Return the (X, Y) coordinate for the center point of the cell that contains the specified text.  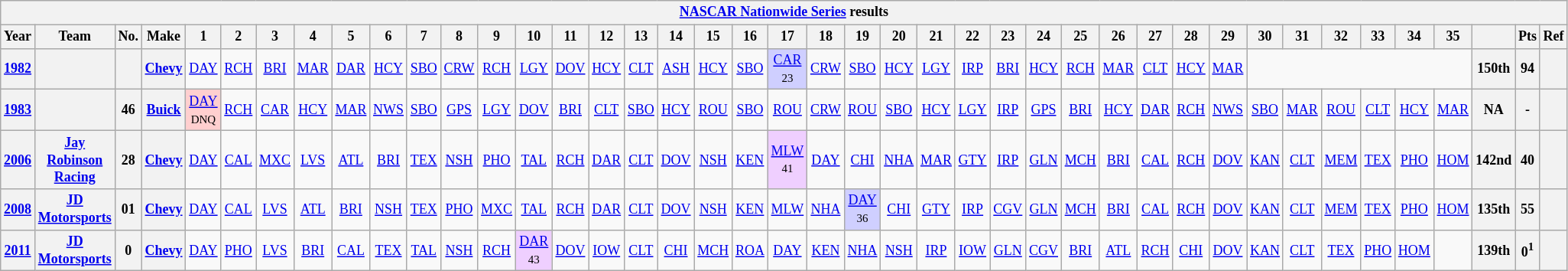
25 (1080, 37)
DAY36 (862, 210)
NA (1494, 110)
19 (862, 37)
10 (534, 37)
142nd (1494, 159)
9 (497, 37)
24 (1044, 37)
Pts (1527, 37)
8 (459, 37)
7 (424, 37)
2011 (18, 250)
26 (1118, 37)
6 (388, 37)
Year (18, 37)
Jay Robinson Racing (75, 159)
DAYDNQ (203, 110)
2006 (18, 159)
Ref (1553, 37)
31 (1302, 37)
16 (751, 37)
12 (607, 37)
15 (713, 37)
14 (676, 37)
ASH (676, 69)
5 (351, 37)
No. (128, 37)
11 (570, 37)
40 (1527, 159)
Make (164, 37)
1983 (18, 110)
17 (787, 37)
46 (128, 110)
0 (128, 250)
13 (641, 37)
4 (313, 37)
CAR (275, 110)
22 (972, 37)
30 (1265, 37)
3 (275, 37)
18 (826, 37)
1 (203, 37)
- (1527, 110)
139th (1494, 250)
23 (1008, 37)
29 (1228, 37)
150th (1494, 69)
2 (239, 37)
21 (937, 37)
27 (1156, 37)
Buick (164, 110)
35 (1453, 37)
2008 (18, 210)
135th (1494, 210)
NASCAR Nationwide Series results (784, 12)
1982 (18, 69)
55 (1527, 210)
ROA (751, 250)
CAR23 (787, 69)
DAR43 (534, 250)
34 (1414, 37)
32 (1341, 37)
MLW (787, 210)
20 (899, 37)
Team (75, 37)
94 (1527, 69)
MLW41 (787, 159)
33 (1378, 37)
